Locate the cell with the specified text and output its (x, y) center coordinate. 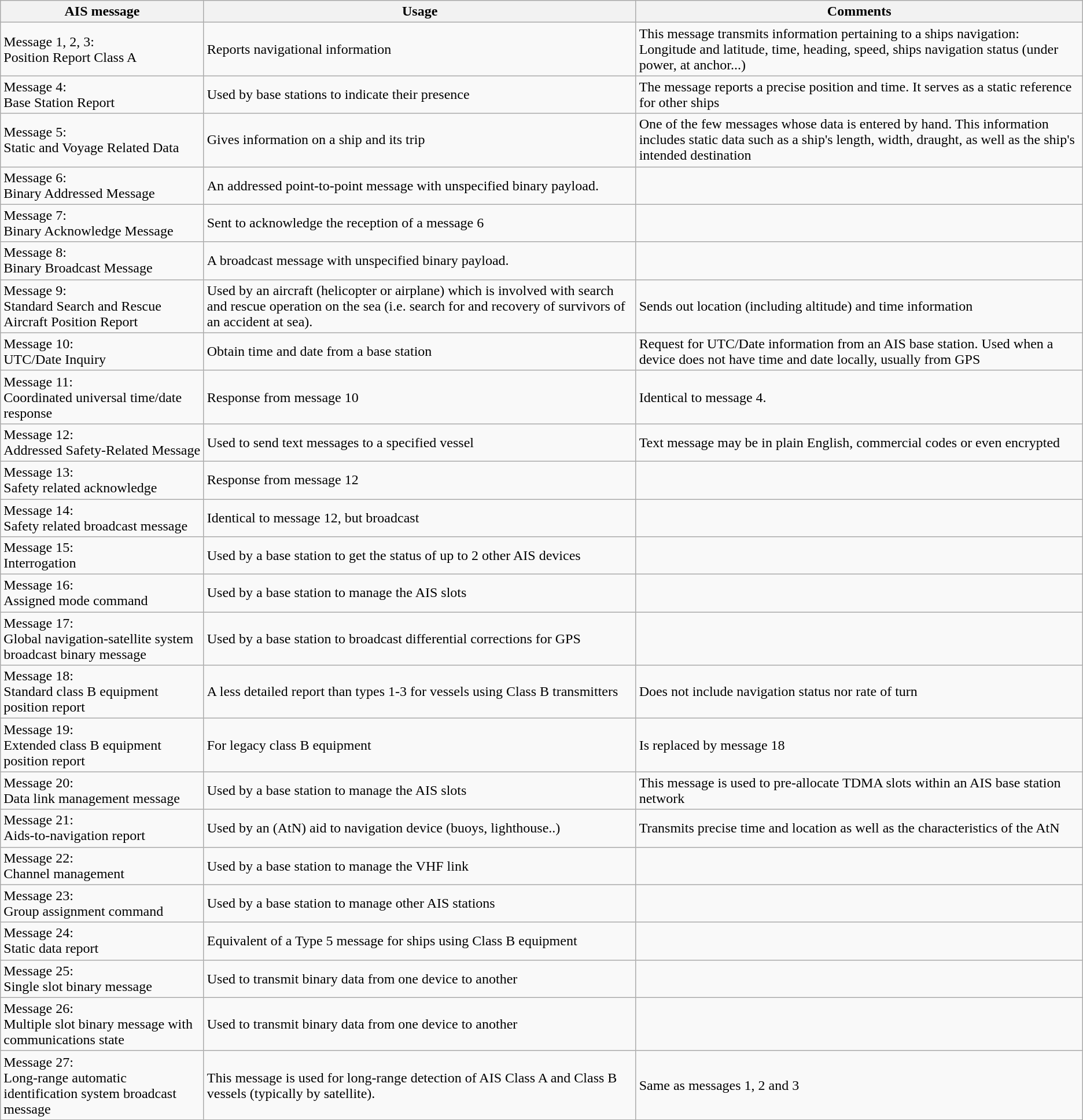
Used by a base station to manage the VHF link (420, 865)
Message 5: Static and Voyage Related Data (102, 140)
Message 15: Interrogation (102, 555)
Response from message 12 (420, 480)
Message 24: Static data report (102, 941)
Message 10: UTC/Date Inquiry (102, 352)
Comments (859, 12)
Message 9: Standard Search and Rescue Aircraft Position Report (102, 306)
Is replaced by message 18 (859, 745)
Message 19: Extended class B equipment position report (102, 745)
Sends out location (including altitude) and time information (859, 306)
Message 23: Group assignment command (102, 904)
Used by an (AtN) aid to navigation device (buoys, lighthouse..) (420, 828)
Obtain time and date from a base station (420, 352)
Gives information on a ship and its trip (420, 140)
A broadcast message with unspecified binary payload. (420, 260)
Identical to message 4. (859, 397)
Same as messages 1, 2 and 3 (859, 1085)
Message 22: Channel management (102, 865)
AIS message (102, 12)
Does not include navigation status nor rate of turn (859, 692)
Text message may be in plain English, commercial codes or even encrypted (859, 442)
Message 27: Long-range automatic identification system broadcast message (102, 1085)
Response from message 10 (420, 397)
Message 17: Global navigation-satellite system broadcast binary message (102, 639)
The message reports a precise position and time. It serves as a static reference for other ships (859, 95)
Usage (420, 12)
Message 26: Multiple slot binary message with communications state (102, 1024)
Message 21: Aids-to-navigation report (102, 828)
Message 13: Safety related acknowledge (102, 480)
Transmits precise time and location as well as the characteristics of the AtN (859, 828)
Request for UTC/Date information from an AIS base station. Used when a device does not have time and date locally, usually from GPS (859, 352)
Message 1, 2, 3:Position Report Class A (102, 49)
Message 12: Addressed Safety-Related Message (102, 442)
Used by a base station to get the status of up to 2 other AIS devices (420, 555)
Message 4: Base Station Report (102, 95)
Used by a base station to manage other AIS stations (420, 904)
Sent to acknowledge the reception of a message 6 (420, 223)
Message 8: Binary Broadcast Message (102, 260)
Message 14: Safety related broadcast message (102, 517)
Message 11: Coordinated universal time/date response (102, 397)
A less detailed report than types 1-3 for vessels using Class B transmitters (420, 692)
Used by a base station to broadcast differential corrections for GPS (420, 639)
Used to send text messages to a specified vessel (420, 442)
Message 18: Standard class B equipment position report (102, 692)
Message 25: Single slot binary message (102, 979)
Used by base stations to indicate their presence (420, 95)
For legacy class B equipment (420, 745)
Equivalent of a Type 5 message for ships using Class B equipment (420, 941)
Message 6: Binary Addressed Message (102, 185)
Identical to message 12, but broadcast (420, 517)
This message is used for long-range detection of AIS Class A and Class B vessels (typically by satellite). (420, 1085)
Message 7: Binary Acknowledge Message (102, 223)
Message 20: Data link management message (102, 790)
An addressed point-to-point message with unspecified binary payload. (420, 185)
Message 16: Assigned mode command (102, 594)
Reports navigational information (420, 49)
This message is used to pre-allocate TDMA slots within an AIS base station network (859, 790)
